Return the [X, Y] coordinate for the center point of the cell that contains the specified text.  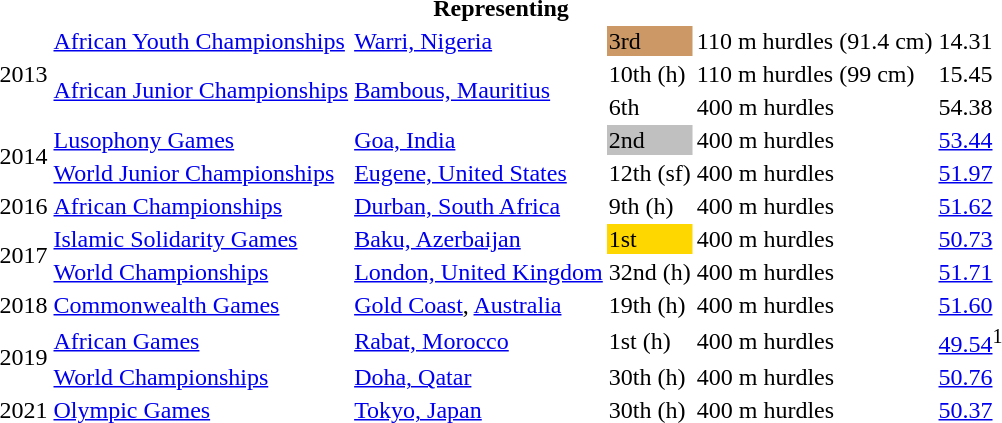
1st (h) [650, 341]
World Junior Championships [201, 173]
Goa, India [479, 140]
12th (sf) [650, 173]
110 m hurdles (99 cm) [814, 74]
African Junior Championships [201, 90]
Gold Coast, Australia [479, 305]
19th (h) [650, 305]
Lusophony Games [201, 140]
Doha, Qatar [479, 377]
1st [650, 239]
London, United Kingdom [479, 272]
Warri, Nigeria [479, 41]
110 m hurdles (91.4 cm) [814, 41]
2nd [650, 140]
Baku, Azerbaijan [479, 239]
30th (h) [650, 377]
3rd [650, 41]
9th (h) [650, 206]
Eugene, United States [479, 173]
32nd (h) [650, 272]
Commonwealth Games [201, 305]
Rabat, Morocco [479, 341]
Bambous, Mauritius [479, 90]
Durban, South Africa [479, 206]
6th [650, 107]
10th (h) [650, 74]
African Championships [201, 206]
African Youth Championships [201, 41]
African Games [201, 341]
Islamic Solidarity Games [201, 239]
